Determine the [X, Y] coordinate at the center of the cell enclosing the given text.  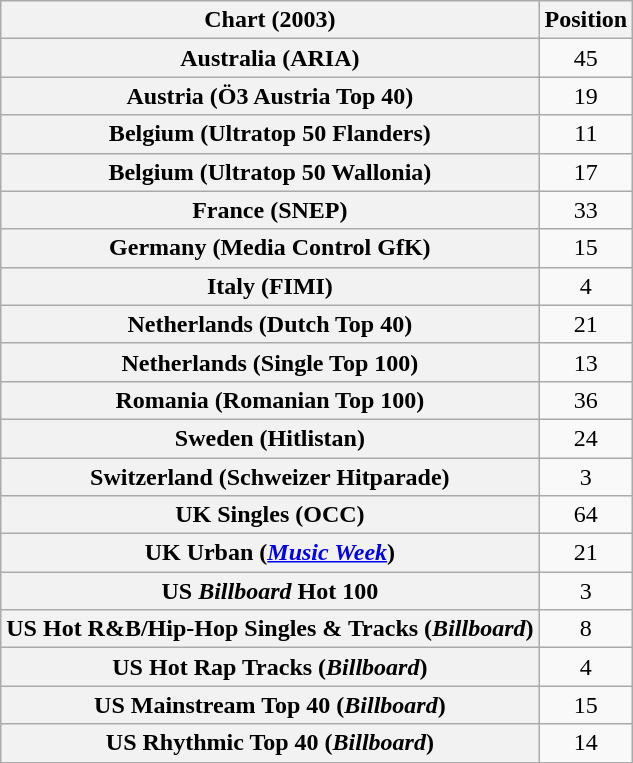
36 [586, 400]
Germany (Media Control GfK) [270, 248]
Sweden (Hitlistan) [270, 438]
US Billboard Hot 100 [270, 591]
14 [586, 743]
Austria (Ö3 Austria Top 40) [270, 96]
UK Singles (OCC) [270, 515]
45 [586, 58]
Position [586, 20]
33 [586, 210]
Belgium (Ultratop 50 Flanders) [270, 134]
Italy (FIMI) [270, 286]
8 [586, 629]
Romania (Romanian Top 100) [270, 400]
France (SNEP) [270, 210]
Australia (ARIA) [270, 58]
Belgium (Ultratop 50 Wallonia) [270, 172]
Netherlands (Single Top 100) [270, 362]
24 [586, 438]
US Mainstream Top 40 (Billboard) [270, 705]
UK Urban (Music Week) [270, 553]
Netherlands (Dutch Top 40) [270, 324]
US Rhythmic Top 40 (Billboard) [270, 743]
64 [586, 515]
Chart (2003) [270, 20]
17 [586, 172]
US Hot Rap Tracks (Billboard) [270, 667]
US Hot R&B/Hip-Hop Singles & Tracks (Billboard) [270, 629]
Switzerland (Schweizer Hitparade) [270, 477]
19 [586, 96]
11 [586, 134]
13 [586, 362]
